Locate the cell with the specified text and output its [x, y] center coordinate. 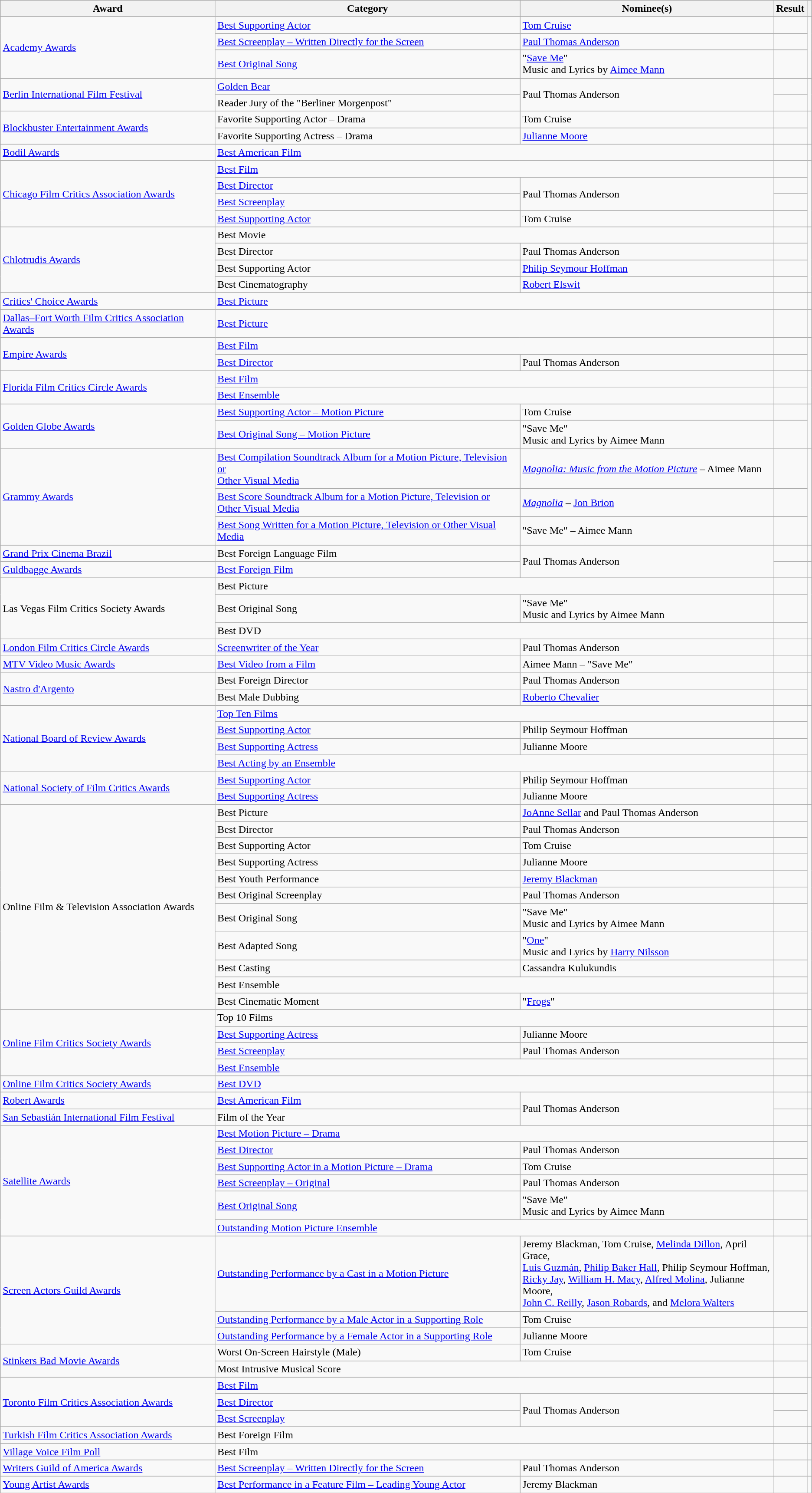
Grand Prix Cinema Brazil [108, 553]
Best Song Written for a Motion Picture, Television or Other Visual Media [368, 530]
Best Casting [368, 968]
Best Supporting Actor in a Motion Picture – Drama [368, 1167]
Writers Guild of America Awards [108, 1468]
Critics' Choice Awards [108, 301]
Village Voice Film Poll [108, 1452]
Top Ten Films [494, 714]
Robert Awards [108, 1100]
Young Artist Awards [108, 1485]
Best Screenplay – Original [368, 1183]
Best Cinematic Moment [368, 1001]
Chlotrudis Awards [108, 260]
Reader Jury of the "Berliner Morgenpost" [368, 103]
Chicago Film Critics Association Awards [108, 194]
Best Adapted Song [368, 946]
Las Vegas Film Critics Society Awards [108, 608]
Bodil Awards [108, 152]
"Frogs" [647, 1001]
Blockbuster Entertainment Awards [108, 128]
Nominee(s) [647, 9]
Best Score Soundtrack Album for a Motion Picture, Television or Other Visual Media [368, 503]
"Save Me" – Aimee Mann [647, 530]
Best Cinematography [368, 285]
National Society of Film Critics Awards [108, 788]
Best Video from a Film [368, 664]
Best Compilation Soundtrack Album for a Motion Picture, Television or Other Visual Media [368, 468]
Best Foreign Language Film [368, 553]
Best Acting by an Ensemble [494, 763]
Favorite Supporting Actress – Drama [368, 136]
Outstanding Performance by a Cast in a Motion Picture [368, 1273]
Best Performance in a Feature Film – Leading Young Actor [368, 1485]
Golden Globe Awards [108, 426]
Best Original Song – Motion Picture [368, 434]
Worst On-Screen Hairstyle (Male) [368, 1352]
Empire Awards [108, 354]
Magnolia – Jon Brion [647, 503]
Grammy Awards [108, 497]
Dallas–Fort Worth Film Critics Association Awards [108, 324]
Top 10 Films [494, 1018]
Outstanding Motion Picture Ensemble [494, 1228]
Turkish Film Critics Association Awards [108, 1435]
Most Intrusive Musical Score [494, 1369]
Cassandra Kulukundis [647, 968]
Outstanding Performance by a Male Actor in a Supporting Role [368, 1319]
Best Original Screenplay [368, 895]
National Board of Review Awards [108, 738]
Guldbagge Awards [108, 570]
Favorite Supporting Actor – Drama [368, 119]
Best Supporting Actor – Motion Picture [368, 412]
Screen Actors Guild Awards [108, 1290]
Best Youth Performance [368, 879]
Best Foreign Director [368, 681]
JoAnne Sellar and Paul Thomas Anderson [647, 812]
Nastro d'Argento [108, 689]
Best Male Dubbing [368, 697]
London Film Critics Circle Awards [108, 648]
Award [108, 9]
Film of the Year [368, 1117]
Toronto Film Critics Association Awards [108, 1402]
Stinkers Bad Movie Awards [108, 1361]
Magnolia: Music from the Motion Picture – Aimee Mann [647, 468]
Best Motion Picture – Drama [494, 1134]
Golden Bear [368, 86]
Online Film & Television Association Awards [108, 907]
Roberto Chevalier [647, 697]
Best Movie [494, 235]
Outstanding Performance by a Female Actor in a Supporting Role [368, 1336]
San Sebastián International Film Festival [108, 1117]
"One" Music and Lyrics by Harry Nilsson [647, 946]
Result [790, 9]
Satellite Awards [108, 1181]
MTV Video Music Awards [108, 664]
Category [368, 9]
Florida Film Critics Circle Awards [108, 387]
Screenwriter of the Year [368, 648]
Academy Awards [108, 48]
Aimee Mann – "Save Me" [647, 664]
Berlin International Film Festival [108, 95]
Robert Elswit [647, 285]
